For the text-containing cell, return its midpoint in [X, Y] coordinate format. 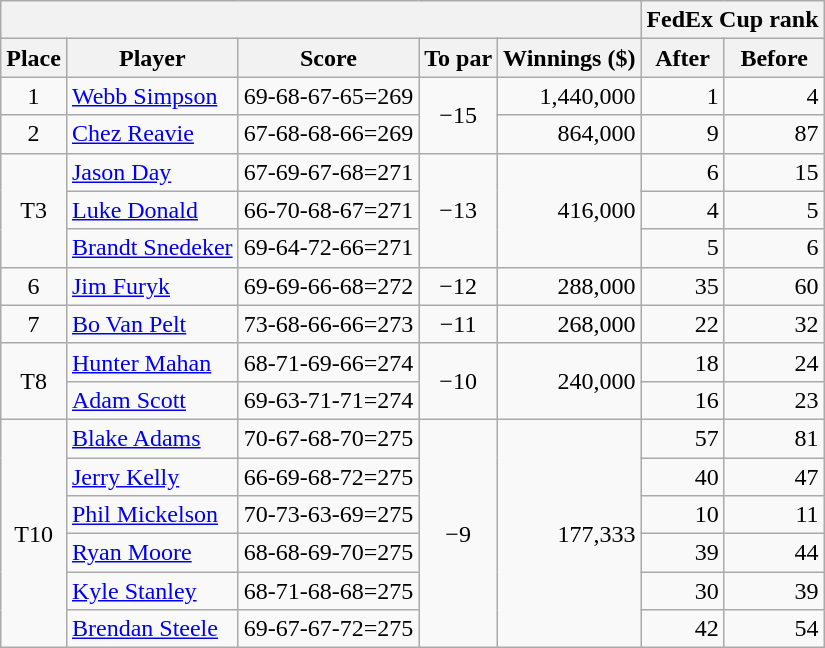
69-63-71-71=274 [328, 400]
−15 [458, 115]
−13 [458, 210]
15 [774, 172]
268,000 [570, 324]
Chez Reavie [152, 134]
Player [152, 58]
69-68-67-65=269 [328, 96]
After [682, 58]
22 [682, 324]
68-71-69-66=274 [328, 362]
69-64-72-66=271 [328, 248]
Before [774, 58]
−12 [458, 286]
Place [34, 58]
864,000 [570, 134]
87 [774, 134]
Brandt Snedeker [152, 248]
Blake Adams [152, 438]
60 [774, 286]
66-69-68-72=275 [328, 477]
To par [458, 58]
1,440,000 [570, 96]
68-71-68-68=275 [328, 591]
18 [682, 362]
30 [682, 591]
Jason Day [152, 172]
Brendan Steele [152, 629]
Bo Van Pelt [152, 324]
Winnings ($) [570, 58]
Kyle Stanley [152, 591]
57 [682, 438]
32 [774, 324]
416,000 [570, 210]
66-70-68-67=271 [328, 210]
42 [682, 629]
−9 [458, 533]
10 [682, 515]
T8 [34, 381]
11 [774, 515]
73-68-66-66=273 [328, 324]
T3 [34, 210]
54 [774, 629]
Luke Donald [152, 210]
9 [682, 134]
70-67-68-70=275 [328, 438]
Score [328, 58]
2 [34, 134]
16 [682, 400]
67-68-68-66=269 [328, 134]
T10 [34, 533]
Ryan Moore [152, 553]
Jerry Kelly [152, 477]
70-73-63-69=275 [328, 515]
69-69-66-68=272 [328, 286]
−11 [458, 324]
81 [774, 438]
40 [682, 477]
44 [774, 553]
240,000 [570, 381]
35 [682, 286]
Webb Simpson [152, 96]
67-69-67-68=271 [328, 172]
FedEx Cup rank [732, 20]
177,333 [570, 533]
Phil Mickelson [152, 515]
24 [774, 362]
Hunter Mahan [152, 362]
23 [774, 400]
7 [34, 324]
288,000 [570, 286]
−10 [458, 381]
69-67-67-72=275 [328, 629]
Adam Scott [152, 400]
68-68-69-70=275 [328, 553]
47 [774, 477]
Jim Furyk [152, 286]
